Pinpoint the cell where the given text exists, returning its (X, Y) midpoint coordinate. 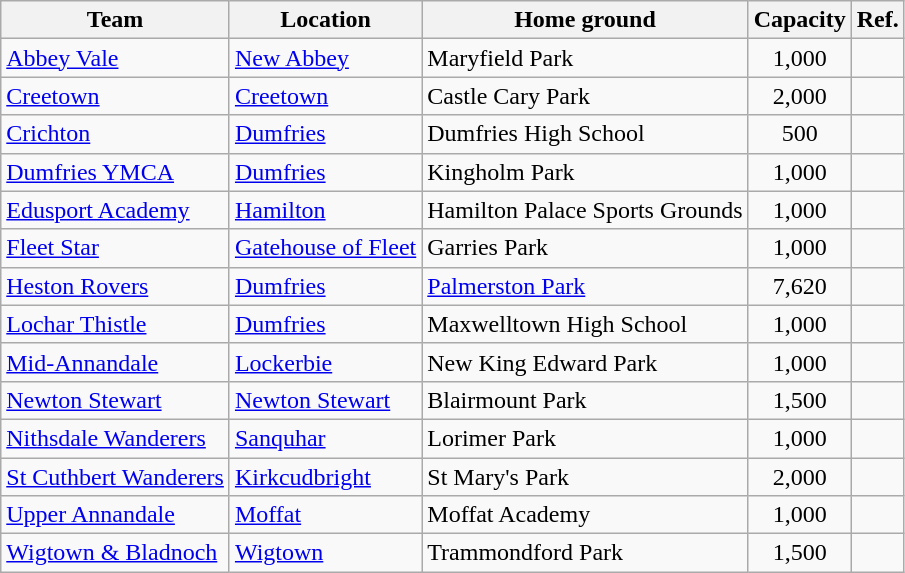
Hamilton (325, 210)
Capacity (800, 20)
Edusport Academy (116, 210)
St Cuthbert Wanderers (116, 477)
New Abbey (325, 58)
Team (116, 20)
Moffat Academy (585, 515)
St Mary's Park (585, 477)
Trammondford Park (585, 553)
Lochar Thistle (116, 324)
Fleet Star (116, 248)
Location (325, 20)
Abbey Vale (116, 58)
Nithsdale Wanderers (116, 438)
Gatehouse of Fleet (325, 248)
Garries Park (585, 248)
Palmerston Park (585, 286)
Castle Cary Park (585, 96)
Crichton (116, 134)
Mid-Annandale (116, 362)
Lockerbie (325, 362)
Maryfield Park (585, 58)
Blairmount Park (585, 400)
Dumfries High School (585, 134)
New King Edward Park (585, 362)
Wigtown (325, 553)
Ref. (878, 20)
Heston Rovers (116, 286)
Kingholm Park (585, 172)
Wigtown & Bladnoch (116, 553)
Dumfries YMCA (116, 172)
Moffat (325, 515)
Home ground (585, 20)
500 (800, 134)
Lorimer Park (585, 438)
Hamilton Palace Sports Grounds (585, 210)
7,620 (800, 286)
Sanquhar (325, 438)
Maxwelltown High School (585, 324)
Upper Annandale (116, 515)
Kirkcudbright (325, 477)
